Scan for the cell matching the given text and deliver its (x, y) coordinate at center. 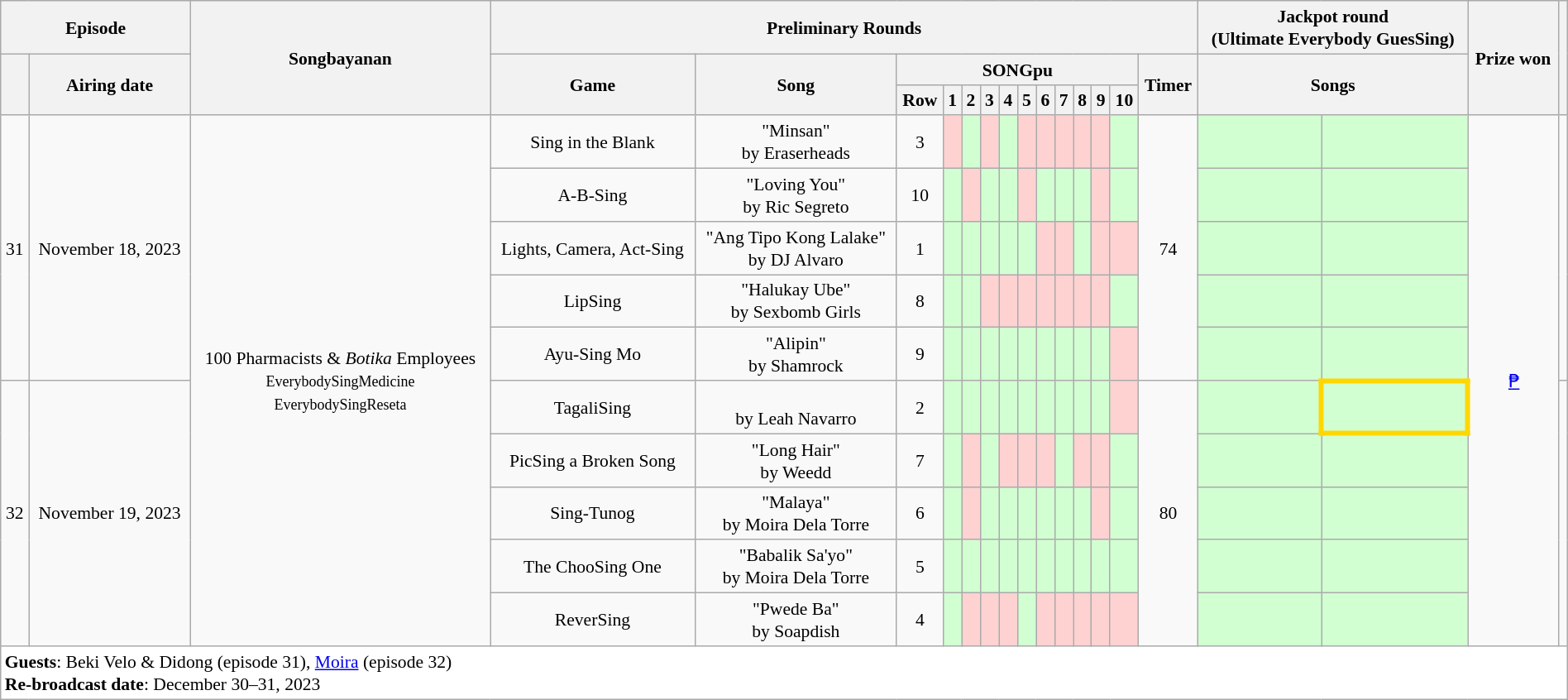
"Loving You"by Ric Segreto (796, 195)
Prize won (1513, 58)
by Leah Navarro (796, 407)
The ChooSing One (593, 567)
Row (920, 99)
Episode (96, 27)
A-B-Sing (593, 195)
ReverSing (593, 620)
Guests: Beki Velo & Didong (episode 31), Moira (episode 32)Re-broadcast date: December 30–31, 2023 (784, 673)
Timer (1168, 84)
TagaliSing (593, 407)
Songs (1333, 84)
32 (15, 513)
Songbayanan (340, 58)
"Babalik Sa'yo"by Moira Dela Torre (796, 567)
Lights, Camera, Act-Sing (593, 248)
November 19, 2023 (110, 513)
100 Pharmacists & Botika EmployeesEverybodySingMedicineEverybodySingReseta (340, 381)
Jackpot round(Ultimate Everybody GuesSing) (1333, 27)
"Long Hair"by Weedd (796, 460)
"Pwede Ba"by Soapdish (796, 620)
Preliminary Rounds (844, 27)
80 (1168, 513)
"Minsan"by Eraserheads (796, 142)
₱ (1513, 381)
"Halukay Ube"by Sexbomb Girls (796, 301)
"Alipin"by Shamrock (796, 354)
Song (796, 84)
November 18, 2023 (110, 248)
Game (593, 84)
"Ang Tipo Kong Lalake"by DJ Alvaro (796, 248)
PicSing a Broken Song (593, 460)
SONGpu (1017, 70)
31 (15, 248)
Sing-Tunog (593, 513)
Ayu-Sing Mo (593, 354)
Sing in the Blank (593, 142)
LipSing (593, 301)
74 (1168, 248)
Airing date (110, 84)
"Malaya"by Moira Dela Torre (796, 513)
